Output the [X, Y] coordinate of the center of the cell containing the given text.  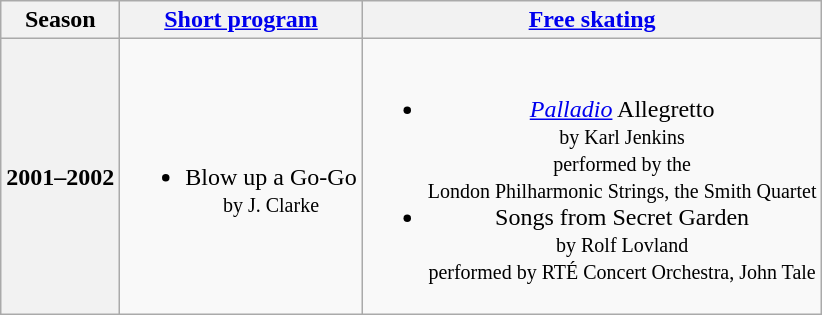
Season [60, 20]
Free skating [592, 20]
2001–2002 [60, 176]
Blow up a Go-Go by J. Clarke [241, 176]
Short program [241, 20]
